Return [X, Y] of the center of cell containing provided text 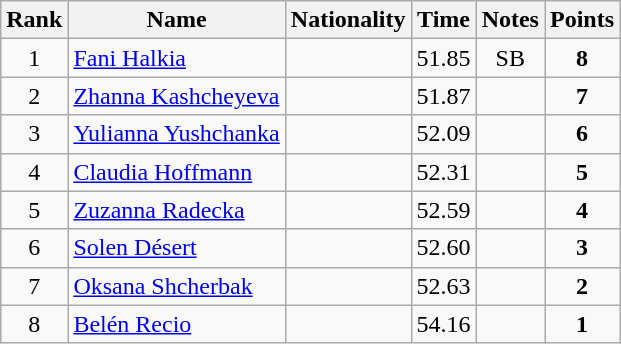
SB [510, 58]
Belén Recio [176, 324]
Nationality [348, 20]
Zhanna Kashcheyeva [176, 96]
Yulianna Yushchanka [176, 134]
Time [444, 20]
Rank [34, 20]
54.16 [444, 324]
51.85 [444, 58]
Claudia Hoffmann [176, 172]
Oksana Shcherbak [176, 286]
Points [582, 20]
Notes [510, 20]
52.09 [444, 134]
Name [176, 20]
Solen Désert [176, 248]
52.60 [444, 248]
Fani Halkia [176, 58]
52.59 [444, 210]
Zuzanna Radecka [176, 210]
51.87 [444, 96]
52.31 [444, 172]
52.63 [444, 286]
